Pinpoint the cell where the given text exists, returning its (X, Y) midpoint coordinate. 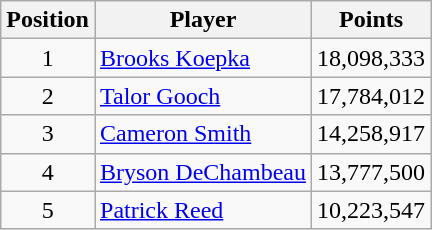
4 (48, 172)
10,223,547 (372, 210)
Player (202, 20)
Patrick Reed (202, 210)
3 (48, 134)
5 (48, 210)
13,777,500 (372, 172)
17,784,012 (372, 96)
Cameron Smith (202, 134)
Talor Gooch (202, 96)
Points (372, 20)
Bryson DeChambeau (202, 172)
2 (48, 96)
Position (48, 20)
18,098,333 (372, 58)
14,258,917 (372, 134)
Brooks Koepka (202, 58)
1 (48, 58)
